Scan for the cell matching the given text and deliver its [x, y] coordinate at center. 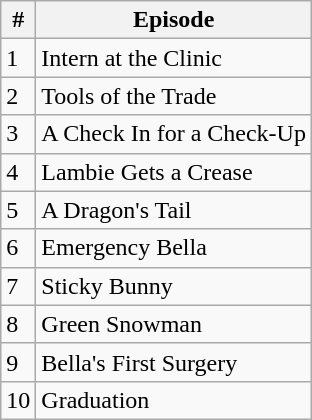
1 [18, 58]
2 [18, 96]
Lambie Gets a Crease [174, 172]
Tools of the Trade [174, 96]
7 [18, 286]
# [18, 20]
Emergency Bella [174, 248]
3 [18, 134]
Episode [174, 20]
Sticky Bunny [174, 286]
8 [18, 324]
A Dragon's Tail [174, 210]
5 [18, 210]
Green Snowman [174, 324]
9 [18, 362]
Intern at the Clinic [174, 58]
4 [18, 172]
Graduation [174, 400]
6 [18, 248]
10 [18, 400]
Bella's First Surgery [174, 362]
A Check In for a Check-Up [174, 134]
